Extract the (X, Y) coordinate from the center of the cell holding the provided text.  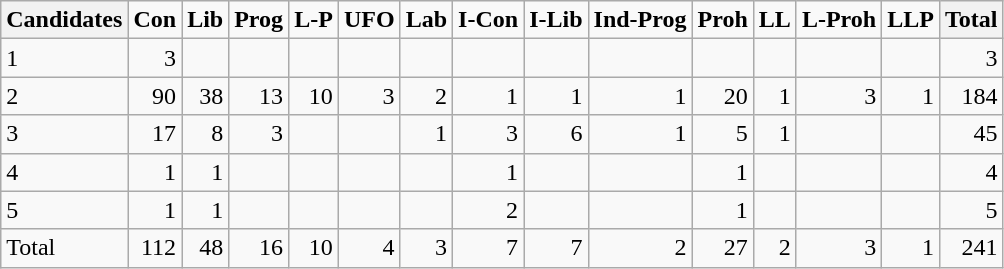
LL (774, 20)
48 (206, 248)
Candidates (64, 20)
27 (722, 248)
20 (722, 96)
UFO (369, 20)
L-P (314, 20)
Lib (206, 20)
184 (971, 96)
LLP (911, 20)
Con (155, 20)
L-Proh (838, 20)
Lab (426, 20)
Ind-Prog (640, 20)
90 (155, 96)
38 (206, 96)
16 (259, 248)
13 (259, 96)
17 (155, 134)
Prog (259, 20)
I-Con (488, 20)
Proh (722, 20)
112 (155, 248)
45 (971, 134)
8 (206, 134)
I-Lib (556, 20)
241 (971, 248)
6 (556, 134)
